Output the [X, Y] coordinate of the center of the cell containing the given text.  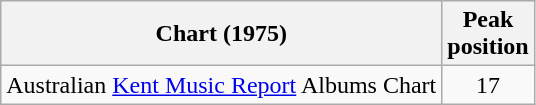
Chart (1975) [222, 34]
Australian Kent Music Report Albums Chart [222, 85]
17 [488, 85]
Peakposition [488, 34]
